Pinpoint the cell where the given text exists, returning its (X, Y) midpoint coordinate. 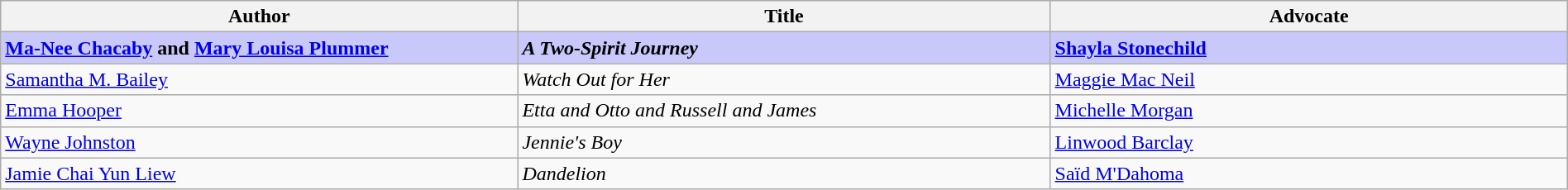
Wayne Johnston (260, 142)
A Two-Spirit Journey (784, 48)
Advocate (1308, 17)
Author (260, 17)
Jennie's Boy (784, 142)
Etta and Otto and Russell and James (784, 111)
Jamie Chai Yun Liew (260, 173)
Michelle Morgan (1308, 111)
Shayla Stonechild (1308, 48)
Emma Hooper (260, 111)
Maggie Mac Neil (1308, 79)
Watch Out for Her (784, 79)
Title (784, 17)
Samantha M. Bailey (260, 79)
Ma-Nee Chacaby and Mary Louisa Plummer (260, 48)
Linwood Barclay (1308, 142)
Saïd M'Dahoma (1308, 173)
Dandelion (784, 173)
